Output the [x, y] coordinate of the center of the cell containing the given text.  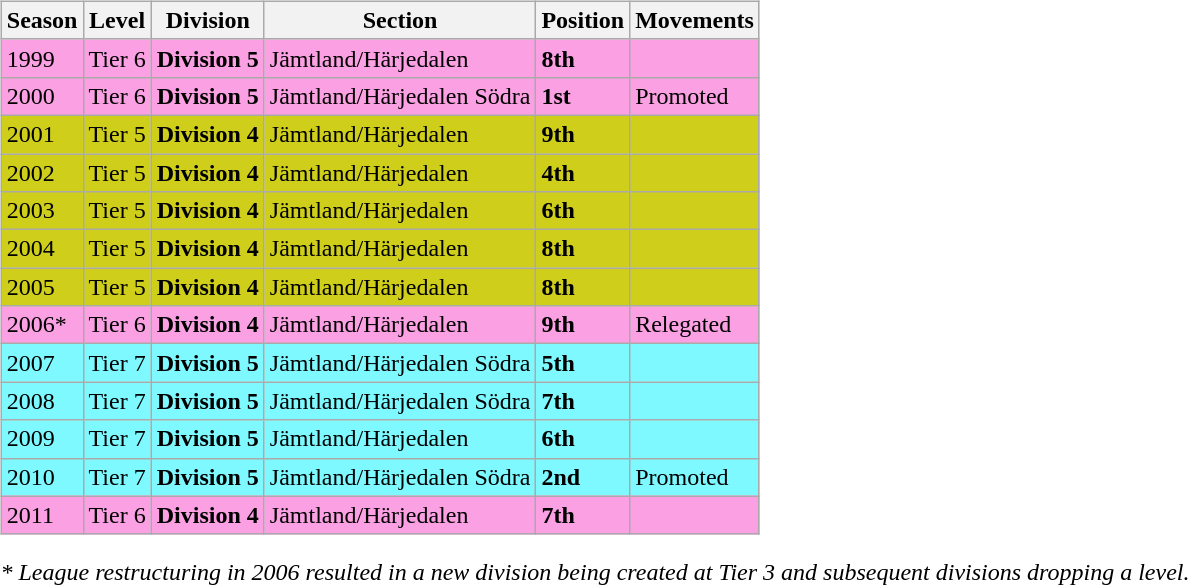
Movements [695, 20]
1999 [42, 58]
4th [583, 173]
Relegated [695, 325]
Division [208, 20]
2009 [42, 439]
Section [400, 20]
Position [583, 20]
2002 [42, 173]
1st [583, 96]
2000 [42, 96]
2001 [42, 134]
2007 [42, 363]
2006* [42, 325]
2nd [583, 477]
Season [42, 20]
5th [583, 363]
2008 [42, 401]
2003 [42, 211]
2011 [42, 515]
2005 [42, 287]
2010 [42, 477]
2004 [42, 249]
Level [117, 20]
